Locate the cell with the specified text and output its (x, y) center coordinate. 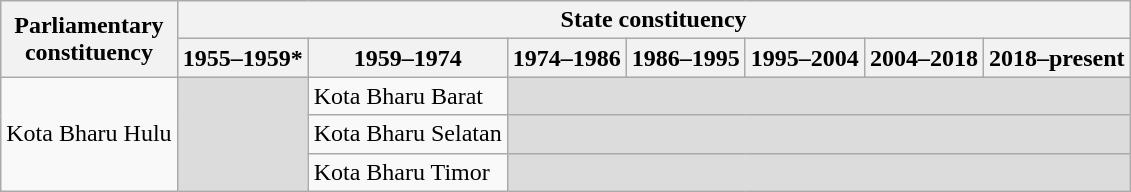
1986–1995 (686, 58)
Kota Bharu Timor (408, 172)
Kota Bharu Selatan (408, 134)
2018–present (1056, 58)
2004–2018 (924, 58)
1955–1959* (242, 58)
Kota Bharu Hulu (89, 134)
1974–1986 (566, 58)
1995–2004 (804, 58)
Kota Bharu Barat (408, 96)
Parliamentaryconstituency (89, 39)
State constituency (654, 20)
1959–1974 (408, 58)
